Extract the (X, Y) coordinate from the center of the cell holding the provided text.  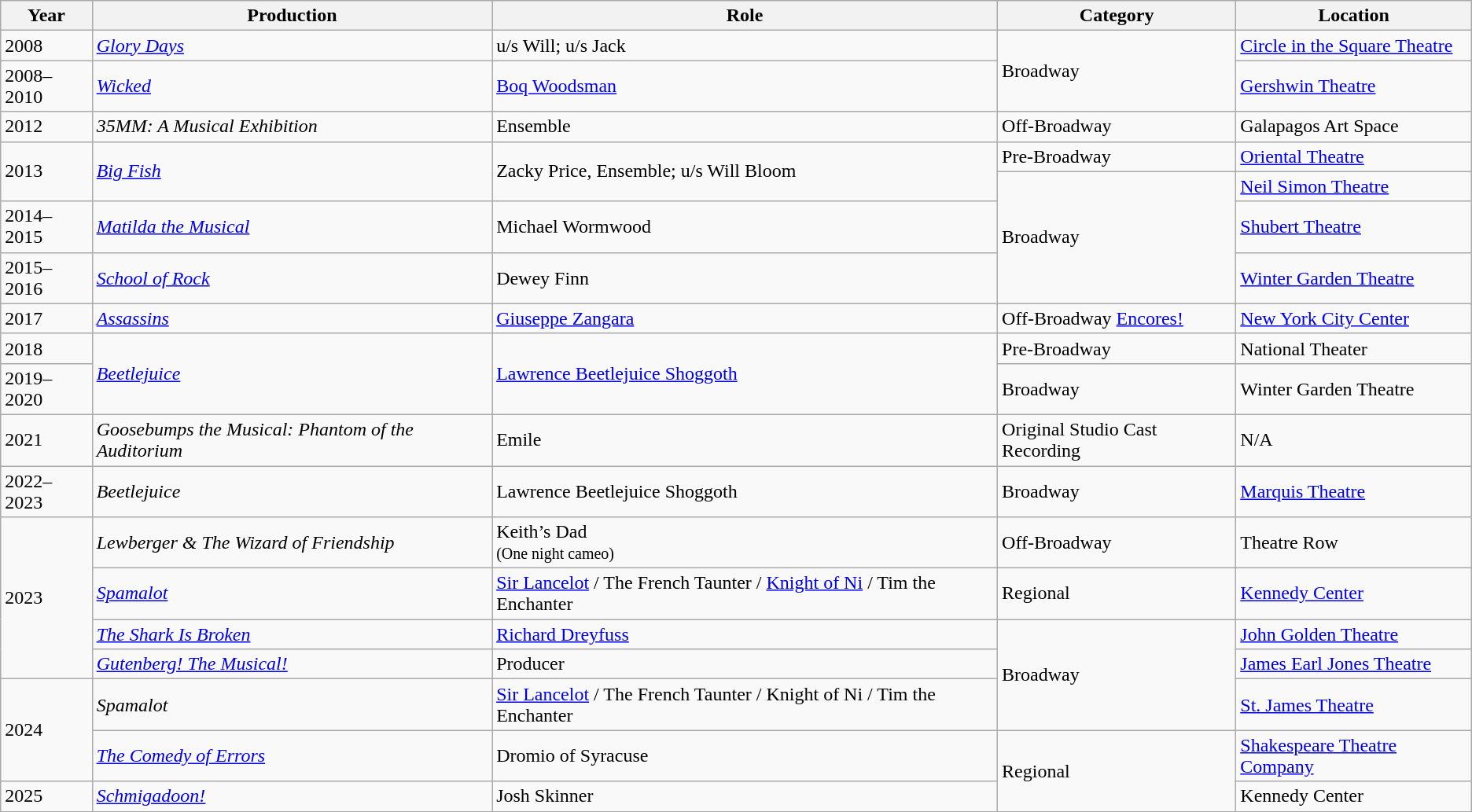
2019–2020 (46, 388)
2013 (46, 171)
Ensemble (745, 127)
N/A (1354, 440)
James Earl Jones Theatre (1354, 664)
Off-Broadway Encores! (1117, 318)
Matilda the Musical (292, 226)
Role (745, 16)
Emile (745, 440)
Glory Days (292, 46)
Marquis Theatre (1354, 491)
2018 (46, 348)
Big Fish (292, 171)
John Golden Theatre (1354, 634)
Original Studio Cast Recording (1117, 440)
Dromio of Syracuse (745, 756)
2008 (46, 46)
St. James Theatre (1354, 704)
Production (292, 16)
Producer (745, 664)
The Shark Is Broken (292, 634)
2017 (46, 318)
Richard Dreyfuss (745, 634)
Shubert Theatre (1354, 226)
Theatre Row (1354, 542)
Lewberger & The Wizard of Friendship (292, 542)
2012 (46, 127)
Keith’s Dad(One night cameo) (745, 542)
35MM: A Musical Exhibition (292, 127)
2025 (46, 796)
Michael Wormwood (745, 226)
2024 (46, 730)
2015–2016 (46, 278)
Gutenberg! The Musical! (292, 664)
Shakespeare Theatre Company (1354, 756)
Josh Skinner (745, 796)
School of Rock (292, 278)
Zacky Price, Ensemble; u/s Will Bloom (745, 171)
The Comedy of Errors (292, 756)
Neil Simon Theatre (1354, 186)
Schmigadoon! (292, 796)
2021 (46, 440)
National Theater (1354, 348)
Goosebumps the Musical: Phantom of the Auditorium (292, 440)
Wicked (292, 86)
Location (1354, 16)
Category (1117, 16)
Gershwin Theatre (1354, 86)
2023 (46, 598)
Year (46, 16)
2014–2015 (46, 226)
Galapagos Art Space (1354, 127)
2008–2010 (46, 86)
Oriental Theatre (1354, 156)
Giuseppe Zangara (745, 318)
New York City Center (1354, 318)
Boq Woodsman (745, 86)
2022–2023 (46, 491)
u/s Will; u/s Jack (745, 46)
Assassins (292, 318)
Dewey Finn (745, 278)
Circle in the Square Theatre (1354, 46)
